Return [x, y] of the center of cell containing provided text 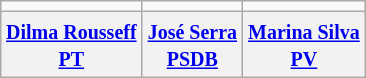
Marina Silva PV [304, 44]
Dilma Rousseff PT [72, 44]
José Serra PSDB [192, 44]
